Capture the cell that displays the provided text and extract its (X, Y) central coordinate. 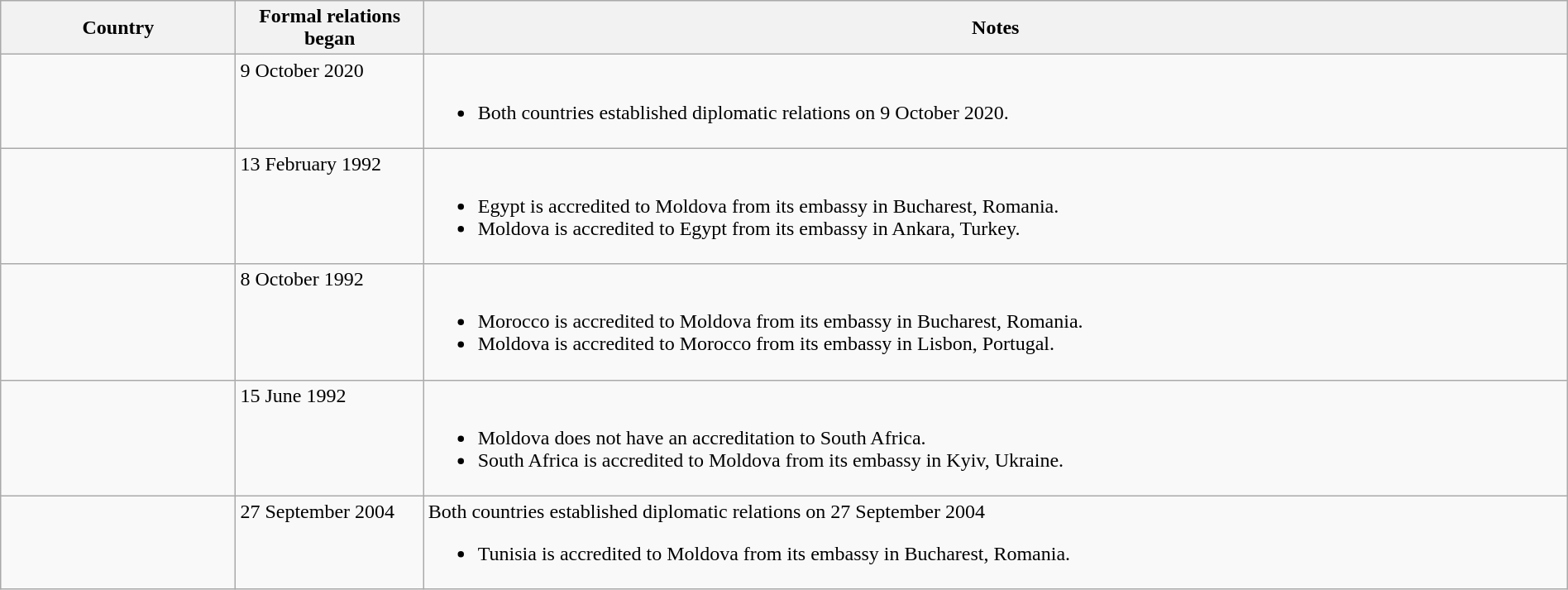
Notes (996, 28)
27 September 2004 (329, 543)
Morocco is accredited to Moldova from its embassy in Bucharest, Romania.Moldova is accredited to Morocco from its embassy in Lisbon, Portugal. (996, 322)
9 October 2020 (329, 101)
Moldova does not have an accreditation to South Africa.South Africa is accredited to Moldova from its embassy in Kyiv, Ukraine. (996, 438)
Egypt is accredited to Moldova from its embassy in Bucharest, Romania.Moldova is accredited to Egypt from its embassy in Ankara, Turkey. (996, 206)
8 October 1992 (329, 322)
Country (118, 28)
15 June 1992 (329, 438)
Both countries established diplomatic relations on 27 September 2004Tunisia is accredited to Moldova from its embassy in Bucharest, Romania. (996, 543)
13 February 1992 (329, 206)
Formal relations began (329, 28)
Both countries established diplomatic relations on 9 October 2020. (996, 101)
